Return [X, Y] of the center of cell containing provided text 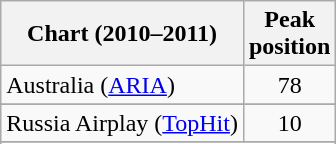
Australia (ARIA) [122, 85]
78 [289, 85]
Peakposition [289, 34]
Chart (2010–2011) [122, 34]
Russia Airplay (TopHit) [122, 123]
10 [289, 123]
